Detect which cell encompasses the target text, then output its (x, y) center coordinate. 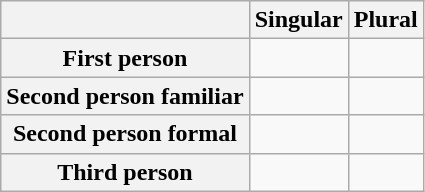
Second person familiar (125, 96)
Second person formal (125, 134)
Third person (125, 172)
Singular (298, 20)
First person (125, 58)
Plural (386, 20)
